Return (X, Y) of the center of cell containing provided text 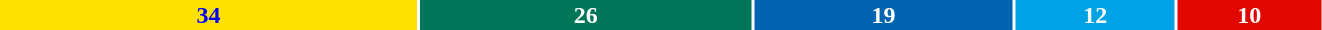
12 (1095, 15)
26 (586, 15)
34 (208, 15)
10 (1249, 15)
19 (884, 15)
